Find where the given text appears and provide that cell's center as (x, y) coordinate. 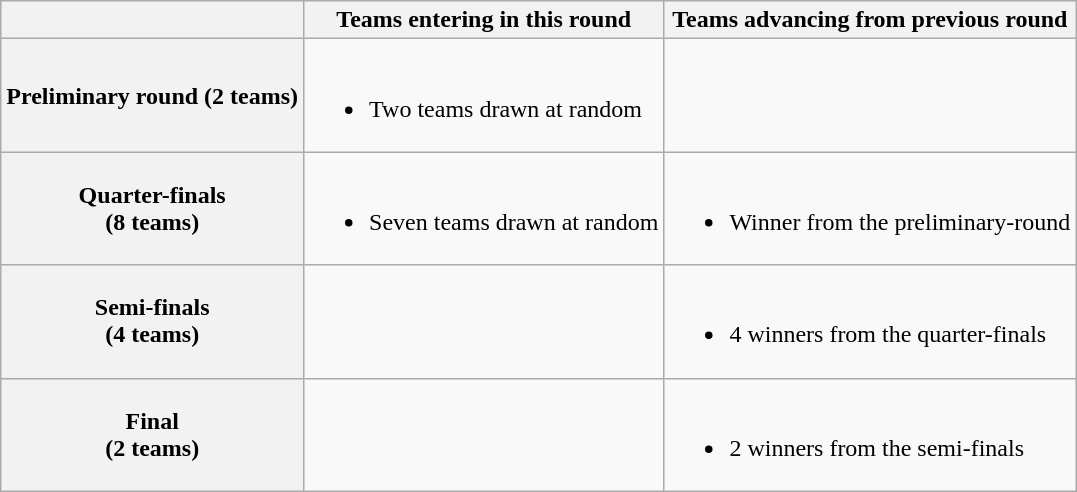
Preliminary round (2 teams) (152, 96)
Winner from the preliminary-round (870, 208)
4 winners from the quarter-finals (870, 322)
Teams entering in this round (484, 20)
Two teams drawn at random (484, 96)
Teams advancing from previous round (870, 20)
Final(2 teams) (152, 434)
Quarter-finals(8 teams) (152, 208)
2 winners from the semi-finals (870, 434)
Seven teams drawn at random (484, 208)
Semi-finals(4 teams) (152, 322)
